Determine the [x, y] coordinate at the center of the cell enclosing the given text.  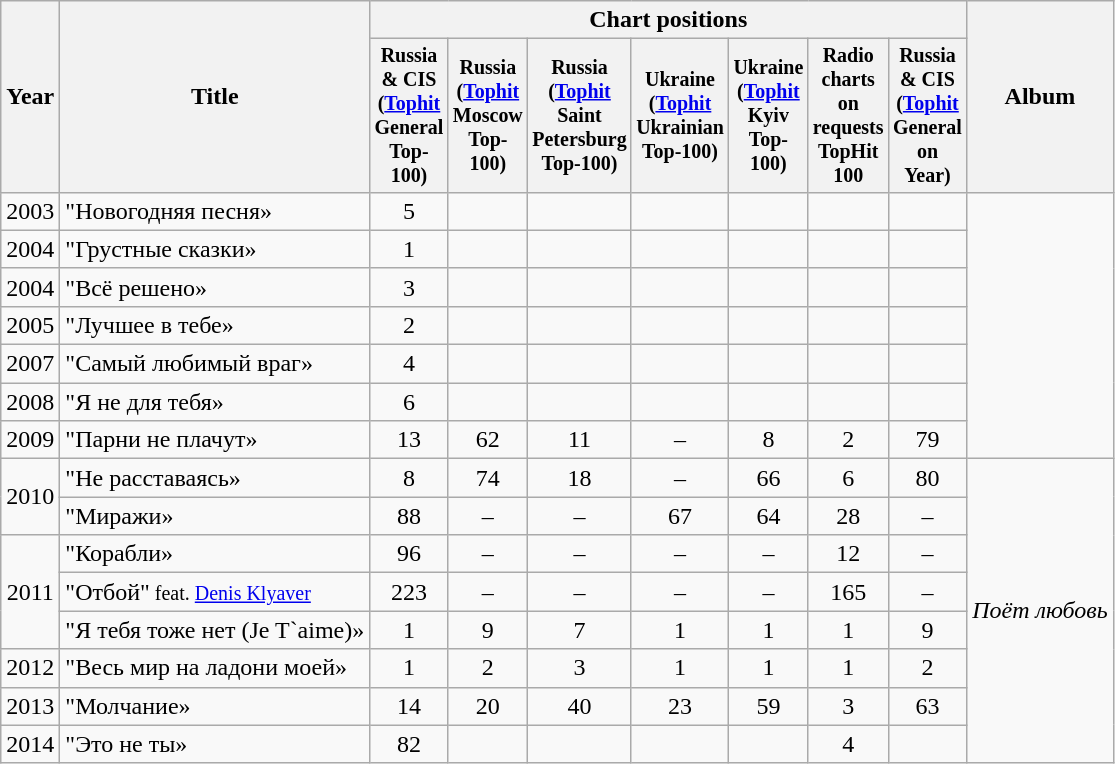
Russia (Tophit Saint Petersburg Top-100) [580, 116]
Russia (Tophit Moscow Top-100) [488, 116]
13 [409, 440]
2012 [30, 668]
7 [580, 630]
67 [680, 516]
"Новогодняя песня» [215, 211]
66 [768, 478]
2009 [30, 440]
74 [488, 478]
96 [409, 554]
165 [848, 592]
"Самый любимый враг» [215, 364]
Radio charts on requests TopHit 100 [848, 116]
2011 [30, 592]
5 [409, 211]
82 [409, 744]
Russia & CIS (Tophit General Top-100) [409, 116]
Ukraine (Tophit Ukrainian Top-100) [680, 116]
40 [580, 706]
"Парни не плачут» [215, 440]
11 [580, 440]
Russia & CIS (Tophit General on Year) [927, 116]
"Миражи» [215, 516]
2005 [30, 325]
Album [1040, 97]
64 [768, 516]
2003 [30, 211]
"Всё решено» [215, 287]
Title [215, 97]
Поёт любовь [1040, 611]
59 [768, 706]
62 [488, 440]
23 [680, 706]
28 [848, 516]
Ukraine (Tophit Kyiv Top-100) [768, 116]
2010 [30, 497]
"Грустные сказки» [215, 249]
"Лучшее в тебе» [215, 325]
14 [409, 706]
79 [927, 440]
"Я тебя тоже нет (Je T`aime)» [215, 630]
"Весь мир на ладони моей» [215, 668]
"Отбой" feat. Denis Klyaver [215, 592]
"Это не ты» [215, 744]
2007 [30, 364]
88 [409, 516]
18 [580, 478]
"Не расставаясь» [215, 478]
Chart positions [668, 20]
63 [927, 706]
"Я не для тебя» [215, 402]
2014 [30, 744]
12 [848, 554]
Year [30, 97]
"Молчание» [215, 706]
2008 [30, 402]
223 [409, 592]
20 [488, 706]
2013 [30, 706]
"Корабли» [215, 554]
80 [927, 478]
